Pinpoint the cell where the given text exists, returning its [X, Y] midpoint coordinate. 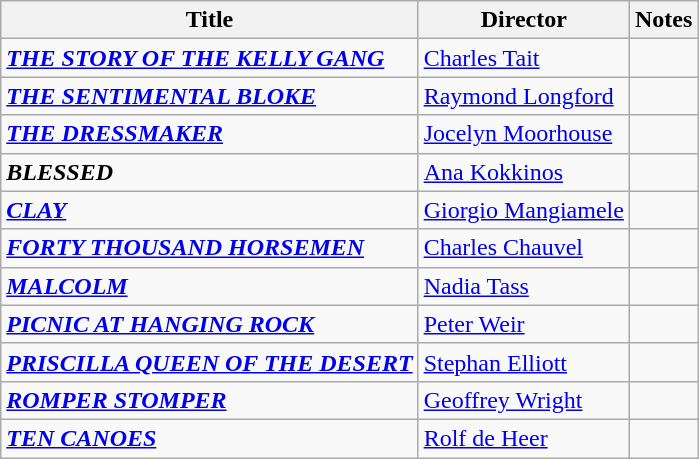
Ana Kokkinos [524, 172]
Title [210, 20]
THE STORY OF THE KELLY GANG [210, 58]
CLAY [210, 210]
Geoffrey Wright [524, 400]
MALCOLM [210, 286]
FORTY THOUSAND HORSEMEN [210, 248]
Notes [663, 20]
BLESSED [210, 172]
Stephan Elliott [524, 362]
THE SENTIMENTAL BLOKE [210, 96]
PRISCILLA QUEEN OF THE DESERT [210, 362]
THE DRESSMAKER [210, 134]
TEN CANOES [210, 438]
Raymond Longford [524, 96]
Charles Chauvel [524, 248]
Charles Tait [524, 58]
Director [524, 20]
PICNIC AT HANGING ROCK [210, 324]
ROMPER STOMPER [210, 400]
Peter Weir [524, 324]
Giorgio Mangiamele [524, 210]
Jocelyn Moorhouse [524, 134]
Nadia Tass [524, 286]
Rolf de Heer [524, 438]
